Locate the cell with the specified text and output its (x, y) center coordinate. 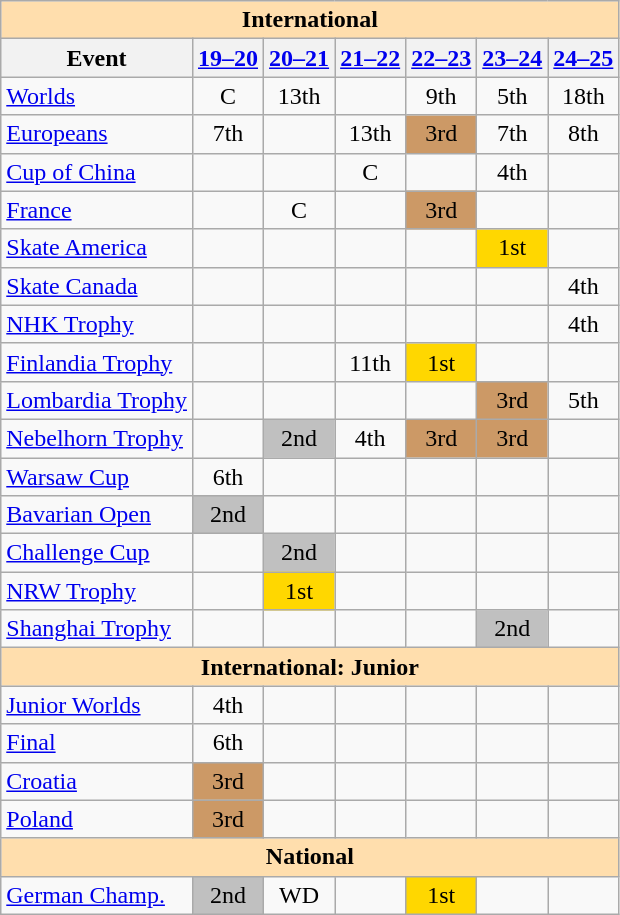
20–21 (300, 58)
NHK Trophy (97, 324)
Cup of China (97, 172)
Lombardia Trophy (97, 400)
23–24 (512, 58)
Finlandia Trophy (97, 362)
Europeans (97, 134)
WD (300, 895)
22–23 (442, 58)
Poland (97, 819)
Skate Canada (97, 286)
Junior Worlds (97, 705)
Shanghai Trophy (97, 629)
9th (442, 96)
11th (370, 362)
National (310, 857)
Warsaw Cup (97, 477)
German Champ. (97, 895)
Nebelhorn Trophy (97, 438)
Worlds (97, 96)
8th (584, 134)
Final (97, 743)
Challenge Cup (97, 553)
24–25 (584, 58)
International (310, 20)
Skate America (97, 248)
International: Junior (310, 667)
18th (584, 96)
Croatia (97, 781)
19–20 (228, 58)
Event (97, 58)
NRW Trophy (97, 591)
Bavarian Open (97, 515)
21–22 (370, 58)
France (97, 210)
